Return (x, y) of the center of cell containing provided text 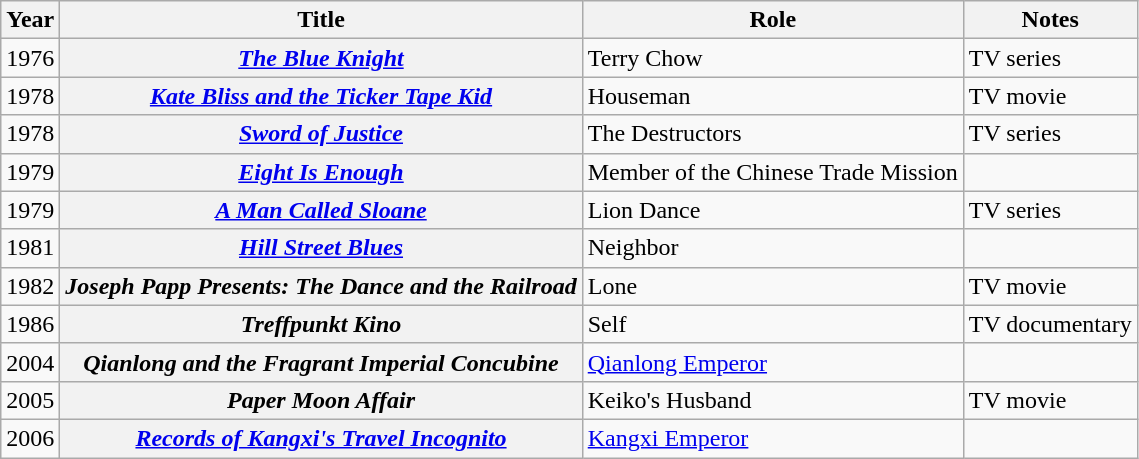
2005 (30, 400)
Records of Kangxi's Travel Incognito (321, 438)
2006 (30, 438)
Eight Is Enough (321, 172)
Self (772, 324)
Member of the Chinese Trade Mission (772, 172)
Qianlong Emperor (772, 362)
A Man Called Sloane (321, 210)
1981 (30, 248)
Notes (1050, 20)
The Destructors (772, 134)
Houseman (772, 96)
TV documentary (1050, 324)
Lone (772, 286)
1982 (30, 286)
The Blue Knight (321, 58)
Joseph Papp Presents: The Dance and the Railroad (321, 286)
Neighbor (772, 248)
Sword of Justice (321, 134)
2004 (30, 362)
Role (772, 20)
Terry Chow (772, 58)
Kangxi Emperor (772, 438)
Title (321, 20)
Paper Moon Affair (321, 400)
Keiko's Husband (772, 400)
1976 (30, 58)
Hill Street Blues (321, 248)
Kate Bliss and the Ticker Tape Kid (321, 96)
1986 (30, 324)
Year (30, 20)
Lion Dance (772, 210)
Treffpunkt Kino (321, 324)
Qianlong and the Fragrant Imperial Concubine (321, 362)
